Scan for the cell matching the given text and deliver its (X, Y) coordinate at center. 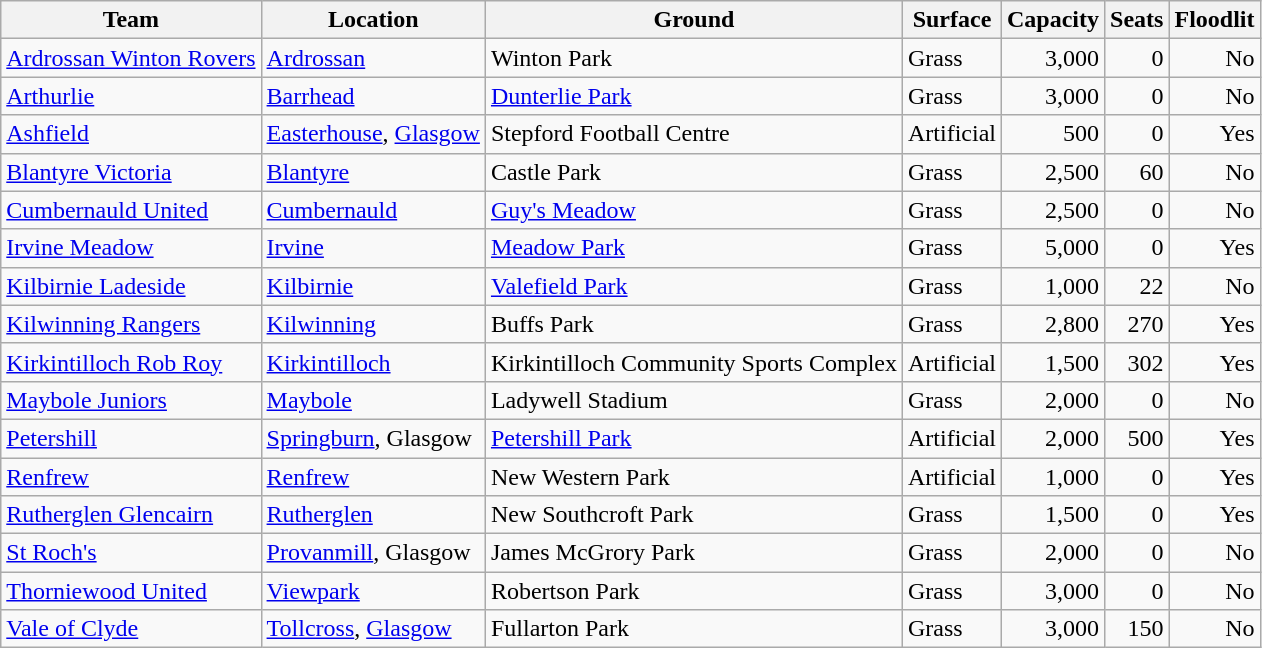
Thorniewood United (131, 591)
270 (1137, 324)
Dunterlie Park (694, 96)
Ground (694, 20)
Ardrossan Winton Rovers (131, 58)
St Roch's (131, 553)
Team (131, 20)
Kirkintilloch Community Sports Complex (694, 362)
Meadow Park (694, 248)
Surface (952, 20)
Blantyre Victoria (131, 172)
302 (1137, 362)
5,000 (1054, 248)
Springburn, Glasgow (373, 438)
Rutherglen (373, 515)
Capacity (1054, 20)
Tollcross, Glasgow (373, 629)
Fullarton Park (694, 629)
150 (1137, 629)
Kilwinning (373, 324)
Location (373, 20)
Maybole (373, 400)
Kilbirnie Ladeside (131, 286)
Robertson Park (694, 591)
Irvine Meadow (131, 248)
Blantyre (373, 172)
Cumbernauld (373, 210)
Arthurlie (131, 96)
Stepford Football Centre (694, 134)
Seats (1137, 20)
Petershill Park (694, 438)
New Southcroft Park (694, 515)
New Western Park (694, 477)
Kirkintilloch (373, 362)
Kirkintilloch Rob Roy (131, 362)
60 (1137, 172)
Kilwinning Rangers (131, 324)
Cumbernauld United (131, 210)
Guy's Meadow (694, 210)
James McGrory Park (694, 553)
Irvine (373, 248)
Ladywell Stadium (694, 400)
Ardrossan (373, 58)
22 (1137, 286)
Barrhead (373, 96)
Vale of Clyde (131, 629)
Maybole Juniors (131, 400)
Rutherglen Glencairn (131, 515)
Petershill (131, 438)
2,800 (1054, 324)
Buffs Park (694, 324)
Kilbirnie (373, 286)
Ashfield (131, 134)
Provanmill, Glasgow (373, 553)
Easterhouse, Glasgow (373, 134)
Viewpark (373, 591)
Castle Park (694, 172)
Floodlit (1214, 20)
Winton Park (694, 58)
Valefield Park (694, 286)
